Search for the cell housing the specified text and yield its (x, y) center coordinate. 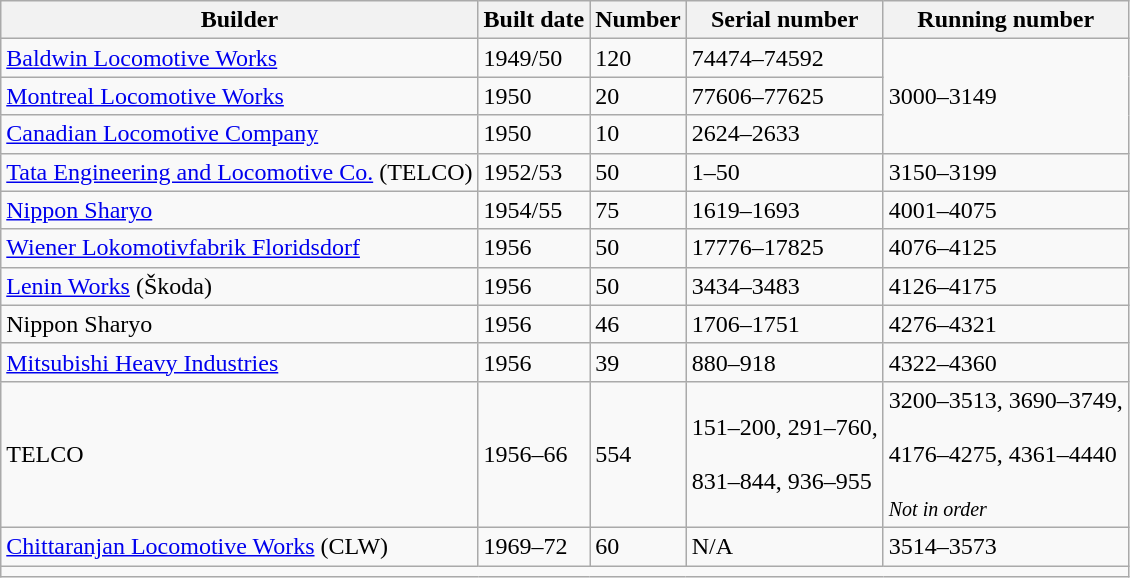
75 (638, 210)
1949/50 (534, 58)
Mitsubishi Heavy Industries (240, 362)
Baldwin Locomotive Works (240, 58)
120 (638, 58)
Serial number (784, 20)
74474–74592 (784, 58)
4322–4360 (1006, 362)
1706–1751 (784, 324)
N/A (784, 546)
3514–3573 (1006, 546)
17776–17825 (784, 248)
Built date (534, 20)
10 (638, 134)
1619–1693 (784, 210)
1952/53 (534, 172)
3200–3513, 3690–3749,4176–4275, 4361–4440 Not in order (1006, 454)
151–200, 291–760, 831–844, 936–955 (784, 454)
554 (638, 454)
1956–66 (534, 454)
20 (638, 96)
Canadian Locomotive Company (240, 134)
Tata Engineering and Locomotive Co. (TELCO) (240, 172)
3000–3149 (1006, 96)
Montreal Locomotive Works (240, 96)
4001–4075 (1006, 210)
60 (638, 546)
77606–77625 (784, 96)
TELCO (240, 454)
3150–3199 (1006, 172)
3434–3483 (784, 286)
880–918 (784, 362)
39 (638, 362)
Lenin Works (Škoda) (240, 286)
4076–4125 (1006, 248)
4126–4175 (1006, 286)
1954/55 (534, 210)
46 (638, 324)
Chittaranjan Locomotive Works (CLW) (240, 546)
1969–72 (534, 546)
2624–2633 (784, 134)
4276–4321 (1006, 324)
Number (638, 20)
Wiener Lokomotivfabrik Floridsdorf (240, 248)
Builder (240, 20)
Running number (1006, 20)
1–50 (784, 172)
